Output the [X, Y] coordinate of the center of the cell containing the given text.  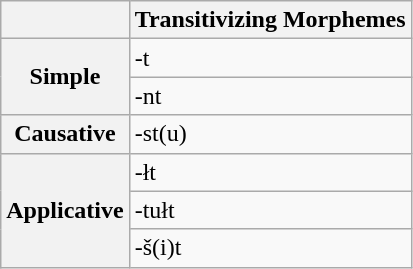
-nt [270, 96]
-st(u) [270, 134]
Simple [65, 77]
Transitivizing Morphemes [270, 20]
-tułt [270, 210]
-t [270, 58]
-łt [270, 172]
Applicative [65, 210]
-š(i)t [270, 248]
Causative [65, 134]
